Return the (X, Y) coordinate for the center point of the cell that contains the specified text.  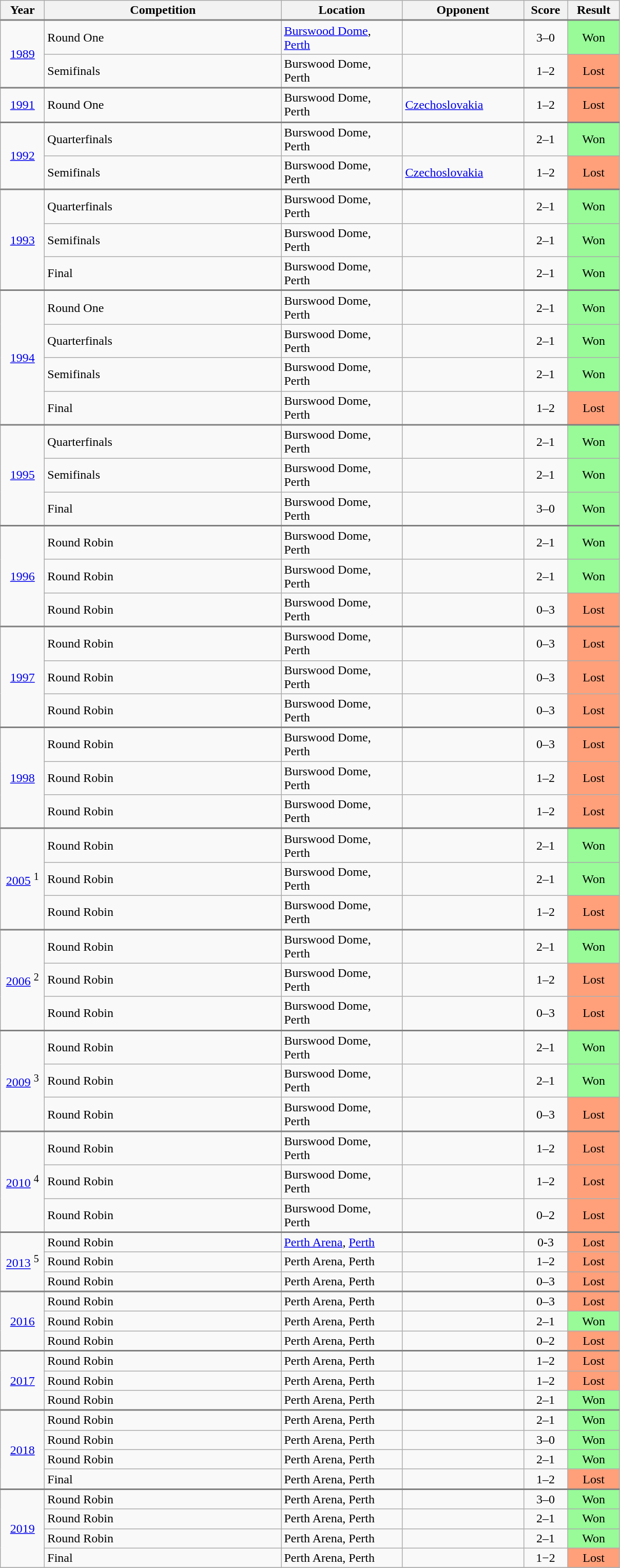
1996 (23, 576)
2010 4 (23, 1182)
2016 (23, 1321)
Year (23, 10)
1991 (23, 105)
Competition (163, 10)
2017 (23, 1381)
Opponent (463, 10)
Result (593, 10)
2013 5 (23, 1262)
2006 2 (23, 980)
1995 (23, 475)
1994 (23, 358)
1997 (23, 677)
Location (342, 10)
1−2 (546, 1558)
1992 (23, 156)
1993 (23, 240)
2018 (23, 1449)
1989 (23, 54)
2019 (23, 1528)
2009 3 (23, 1081)
Score (546, 10)
2005 1 (23, 879)
0-3 (546, 1242)
1998 (23, 778)
